Provide the [X, Y] coordinate of the cell's center where the given text is located.  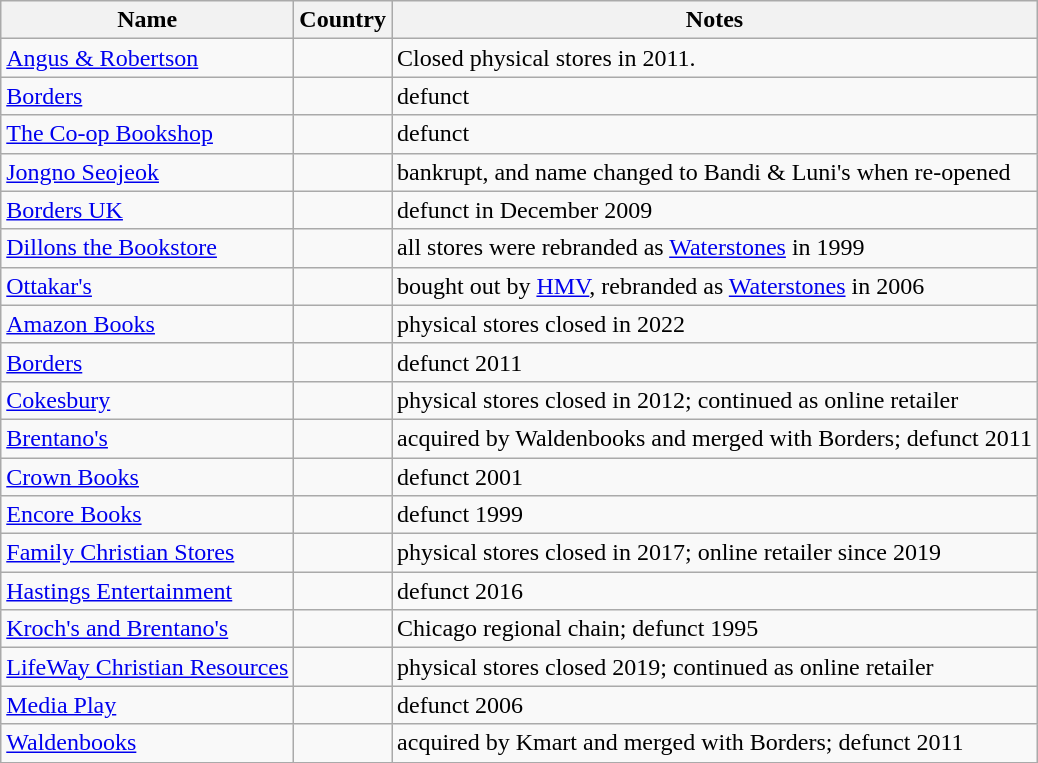
Chicago regional chain; defunct 1995 [715, 629]
all stores were rebranded as Waterstones in 1999 [715, 248]
bankrupt, and name changed to Bandi & Luni's when re-opened [715, 172]
defunct 2006 [715, 705]
Closed physical stores in 2011. [715, 58]
Angus & Robertson [148, 58]
physical stores closed in 2022 [715, 324]
Borders UK [148, 210]
defunct 2001 [715, 477]
LifeWay Christian Resources [148, 667]
Encore Books [148, 515]
Name [148, 20]
Ottakar's [148, 286]
Amazon Books [148, 324]
physical stores closed in 2017; online retailer since 2019 [715, 553]
Jongno Seojeok [148, 172]
Waldenbooks [148, 743]
Hastings Entertainment [148, 591]
acquired by Kmart and merged with Borders; defunct 2011 [715, 743]
defunct 1999 [715, 515]
bought out by HMV, rebranded as Waterstones in 2006 [715, 286]
physical stores closed 2019; continued as online retailer [715, 667]
defunct 2016 [715, 591]
defunct in December 2009 [715, 210]
physical stores closed in 2012; continued as online retailer [715, 400]
defunct 2011 [715, 362]
Notes [715, 20]
Dillons the Bookstore [148, 248]
The Co-op Bookshop [148, 134]
Crown Books [148, 477]
Kroch's and Brentano's [148, 629]
acquired by Waldenbooks and merged with Borders; defunct 2011 [715, 438]
Country [343, 20]
Media Play [148, 705]
Brentano's [148, 438]
Family Christian Stores [148, 553]
Cokesbury [148, 400]
